Detect which cell encompasses the target text, then output its [x, y] center coordinate. 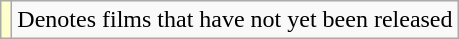
Denotes films that have not yet been released [235, 20]
